Pinpoint the cell where the given text exists, returning its [x, y] midpoint coordinate. 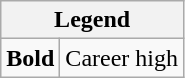
Legend [92, 20]
Bold [30, 58]
Career high [122, 58]
